Extract the [x, y] coordinate from the center of the cell holding the provided text.  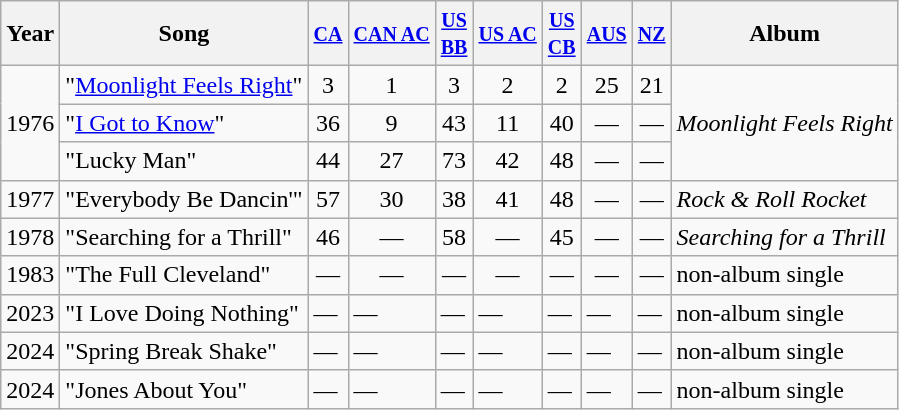
30 [392, 199]
11 [508, 123]
"I Got to Know" [184, 123]
NZ [652, 34]
"Spring Break Shake" [184, 351]
US CB [562, 34]
"Searching for a Thrill" [184, 237]
25 [606, 85]
"Everybody Be Dancin'" [184, 199]
"Jones About You" [184, 389]
9 [392, 123]
2023 [30, 313]
21 [652, 85]
57 [328, 199]
1 [392, 85]
CAN AC [392, 34]
"Lucky Man" [184, 161]
45 [562, 237]
Year [30, 34]
Album [784, 34]
1976 [30, 123]
42 [508, 161]
73 [454, 161]
58 [454, 237]
"The Full Cleveland" [184, 275]
1983 [30, 275]
CA [328, 34]
38 [454, 199]
43 [454, 123]
Song [184, 34]
"I Love Doing Nothing" [184, 313]
"Moonlight Feels Right" [184, 85]
AUS [606, 34]
36 [328, 123]
46 [328, 237]
41 [508, 199]
44 [328, 161]
40 [562, 123]
27 [392, 161]
1977 [30, 199]
US AC [508, 34]
US BB [454, 34]
1978 [30, 237]
Searching for a Thrill [784, 237]
Rock & Roll Rocket [784, 199]
Moonlight Feels Right [784, 123]
